Output the [x, y] coordinate of the center of the cell containing the given text.  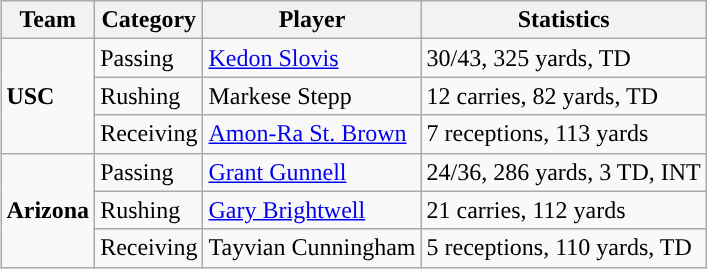
Gary Brightwell [312, 210]
7 receptions, 113 yards [564, 134]
Statistics [564, 20]
12 carries, 82 yards, TD [564, 96]
21 carries, 112 yards [564, 210]
Category [149, 20]
Markese Stepp [312, 96]
Kedon Slovis [312, 58]
24/36, 286 yards, 3 TD, INT [564, 172]
30/43, 325 yards, TD [564, 58]
5 receptions, 110 yards, TD [564, 248]
Player [312, 20]
USC [48, 96]
Amon-Ra St. Brown [312, 134]
Tayvian Cunningham [312, 248]
Team [48, 20]
Arizona [48, 210]
Grant Gunnell [312, 172]
